For the text-containing cell, return its midpoint in [X, Y] coordinate format. 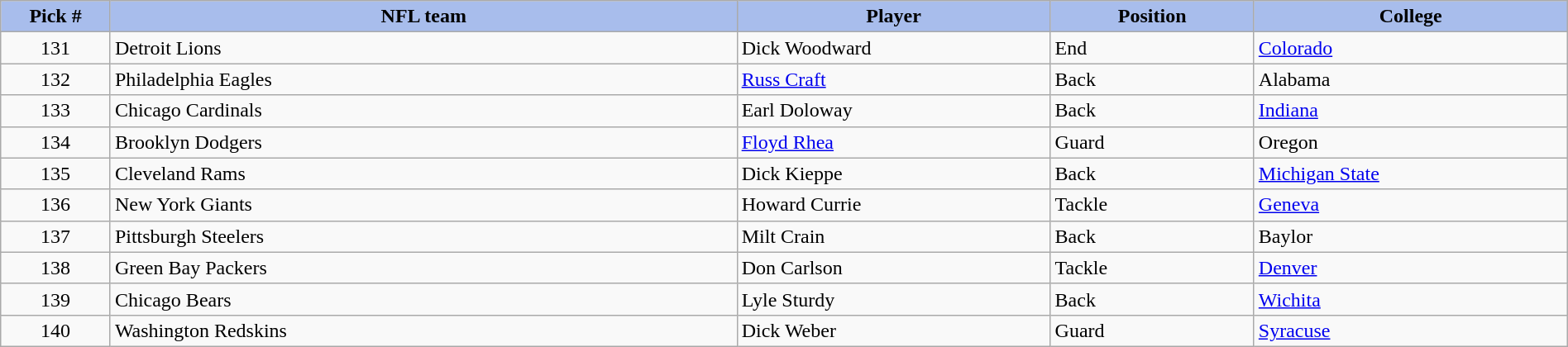
Floyd Rhea [893, 142]
Chicago Bears [423, 299]
Michigan State [1411, 173]
Geneva [1411, 205]
Player [893, 17]
End [1152, 48]
Don Carlson [893, 268]
137 [56, 236]
133 [56, 111]
Alabama [1411, 79]
College [1411, 17]
Dick Weber [893, 330]
138 [56, 268]
Washington Redskins [423, 330]
135 [56, 173]
131 [56, 48]
Green Bay Packers [423, 268]
Dick Woodward [893, 48]
New York Giants [423, 205]
Colorado [1411, 48]
Pick # [56, 17]
136 [56, 205]
Dick Kieppe [893, 173]
Syracuse [1411, 330]
Baylor [1411, 236]
Brooklyn Dodgers [423, 142]
Detroit Lions [423, 48]
140 [56, 330]
Indiana [1411, 111]
132 [56, 79]
Position [1152, 17]
Philadelphia Eagles [423, 79]
Oregon [1411, 142]
Howard Currie [893, 205]
Russ Craft [893, 79]
134 [56, 142]
Pittsburgh Steelers [423, 236]
Denver [1411, 268]
139 [56, 299]
Earl Doloway [893, 111]
Chicago Cardinals [423, 111]
Lyle Sturdy [893, 299]
NFL team [423, 17]
Cleveland Rams [423, 173]
Milt Crain [893, 236]
Wichita [1411, 299]
